Determine the [X, Y] coordinate at the center of the cell enclosing the given text.  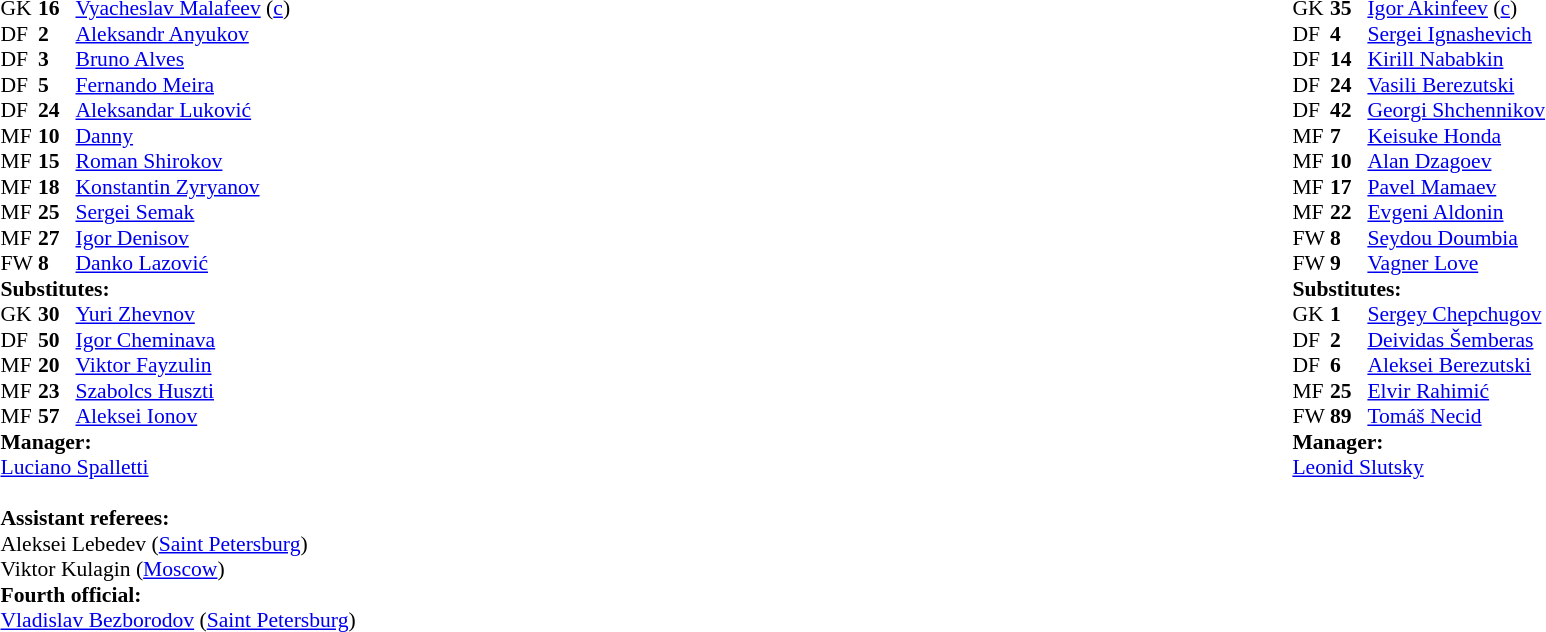
50 [57, 340]
Fernando Meira [216, 85]
Igor Cheminava [216, 340]
22 [1349, 213]
14 [1349, 59]
Aleksei Ionov [216, 417]
27 [57, 238]
Danko Lazović [216, 263]
Georgi Shchennikov [1456, 111]
Yuri Zhevnov [216, 315]
Seydou Doumbia [1456, 238]
23 [57, 391]
15 [57, 161]
Tomáš Necid [1456, 417]
Bruno Alves [216, 59]
Evgeni Aldonin [1456, 213]
Danny [216, 136]
Kirill Nababkin [1456, 59]
18 [57, 187]
4 [1349, 34]
42 [1349, 111]
Keisuke Honda [1456, 136]
Aleksandar Luković [216, 111]
Sergei Semak [216, 213]
9 [1349, 263]
1 [1349, 315]
3 [57, 59]
Vasili Berezutski [1456, 85]
Sergei Ignashevich [1456, 34]
7 [1349, 136]
Elvir Rahimić [1456, 391]
57 [57, 417]
Aleksandr Anyukov [216, 34]
Igor Denisov [216, 238]
Pavel Mamaev [1456, 187]
6 [1349, 365]
Leonid Slutsky [1418, 467]
Aleksei Berezutski [1456, 365]
5 [57, 85]
Konstantin Zyryanov [216, 187]
Sergey Chepchugov [1456, 315]
20 [57, 365]
Viktor Fayzulin [216, 365]
17 [1349, 187]
Vagner Love [1456, 263]
89 [1349, 417]
Luciano SpallettiAssistant referees:Aleksei Lebedev (Saint Petersburg)Viktor Kulagin (Moscow) Fourth official:Vladislav Bezborodov (Saint Petersburg) [178, 543]
30 [57, 315]
Deividas Šemberas [1456, 340]
Alan Dzagoev [1456, 161]
Roman Shirokov [216, 161]
Szabolcs Huszti [216, 391]
